Output the (x, y) coordinate of the center of the cell containing the given text.  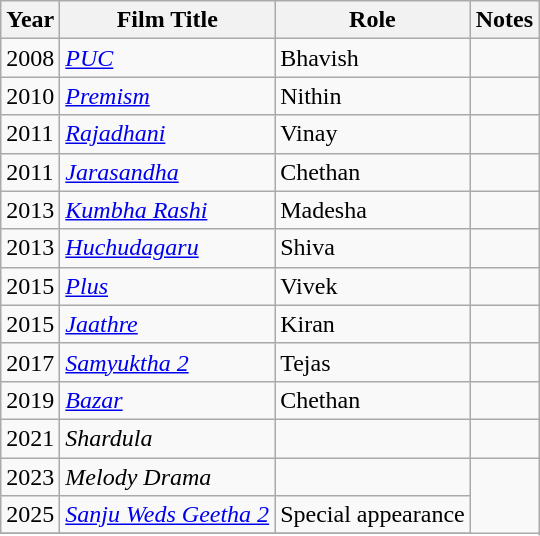
Premism (168, 96)
Film Title (168, 20)
Role (373, 20)
Jaathre (168, 324)
Notes (504, 20)
Bazar (168, 400)
Samyuktha 2 (168, 362)
Huchudagaru (168, 248)
Plus (168, 286)
Tejas (373, 362)
Rajadhani (168, 134)
Jarasandha (168, 172)
2023 (30, 477)
2010 (30, 96)
Shiva (373, 248)
PUC (168, 58)
Bhavish (373, 58)
Sanju Weds Geetha 2 (168, 515)
Kiran (373, 324)
2008 (30, 58)
Melody Drama (168, 477)
2021 (30, 438)
2017 (30, 362)
2019 (30, 400)
Vinay (373, 134)
Year (30, 20)
Nithin (373, 96)
Special appearance (373, 515)
Madesha (373, 210)
Vivek (373, 286)
Kumbha Rashi (168, 210)
2025 (30, 515)
Shardula (168, 438)
